Search for the cell housing the specified text and yield its [X, Y] center coordinate. 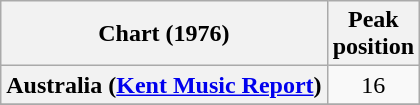
Peakposition [373, 34]
16 [373, 85]
Chart (1976) [164, 34]
Australia (Kent Music Report) [164, 85]
